Find where the given text appears and provide that cell's center as [X, Y] coordinate. 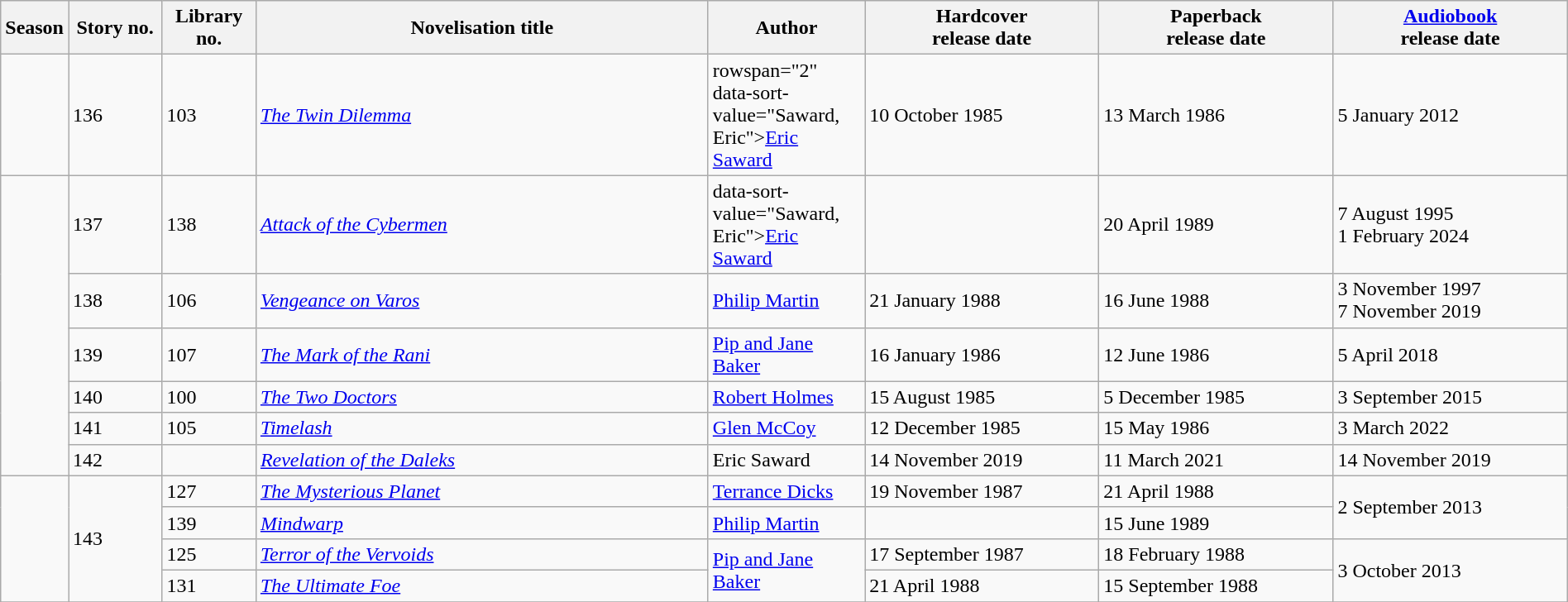
143 [114, 538]
5 December 1985 [1216, 397]
140 [114, 397]
136 [114, 115]
21 January 1988 [982, 301]
3 March 2022 [1451, 428]
12 December 1985 [982, 428]
16 January 1986 [982, 354]
3 November 1997 7 November 2019 [1451, 301]
2 September 2013 [1451, 507]
18 February 1988 [1216, 554]
Robert Holmes [786, 397]
11 March 2021 [1216, 460]
16 June 1988 [1216, 301]
Audiobook release date [1451, 28]
15 September 1988 [1216, 585]
10 October 1985 [982, 115]
131 [209, 585]
17 September 1987 [982, 554]
15 May 1986 [1216, 428]
107 [209, 354]
The Twin Dilemma [481, 115]
105 [209, 428]
100 [209, 397]
Glen McCoy [786, 428]
127 [209, 491]
The Two Doctors [481, 397]
Timelash [481, 428]
137 [114, 225]
Terrance Dicks [786, 491]
Library no. [209, 28]
Mindwarp [481, 523]
5 January 2012 [1451, 115]
7 August 1995 1 February 2024 [1451, 225]
The Mark of the Rani [481, 354]
3 October 2013 [1451, 570]
106 [209, 301]
Author [786, 28]
20 April 1989 [1216, 225]
data-sort-value="Saward, Eric">Eric Saward [786, 225]
rowspan="2" data-sort-value="Saward, Eric">Eric Saward [786, 115]
125 [209, 554]
141 [114, 428]
The Ultimate Foe [481, 585]
5 April 2018 [1451, 354]
15 August 1985 [982, 397]
12 June 1986 [1216, 354]
Hardcover release date [982, 28]
Paperback release date [1216, 28]
Attack of the Cybermen [481, 225]
Story no. [114, 28]
The Mysterious Planet [481, 491]
3 September 2015 [1451, 397]
Terror of the Vervoids [481, 554]
Season [35, 28]
Vengeance on Varos [481, 301]
Novelisation title [481, 28]
Eric Saward [786, 460]
Revelation of the Daleks [481, 460]
13 March 1986 [1216, 115]
142 [114, 460]
19 November 1987 [982, 491]
15 June 1989 [1216, 523]
103 [209, 115]
